For the text-containing cell, return its midpoint in (X, Y) coordinate format. 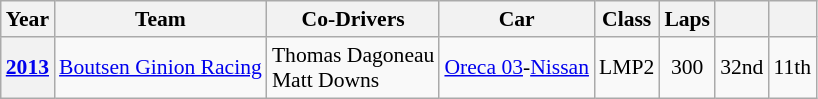
Laps (687, 19)
Thomas Dagoneau Matt Downs (354, 68)
11th (792, 68)
Class (626, 19)
32nd (742, 68)
Car (516, 19)
Co-Drivers (354, 19)
Year (28, 19)
300 (687, 68)
Boutsen Ginion Racing (160, 68)
Team (160, 19)
LMP2 (626, 68)
Oreca 03-Nissan (516, 68)
2013 (28, 68)
